Locate the cell with the specified text and output its [X, Y] center coordinate. 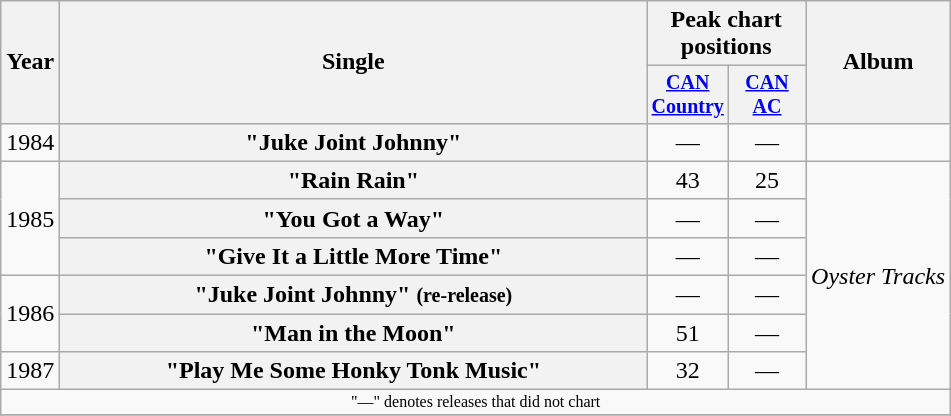
"—" denotes releases that did not chart [476, 402]
"Man in the Moon" [354, 333]
"Rain Rain" [354, 180]
1984 [30, 142]
43 [688, 180]
Single [354, 62]
32 [688, 371]
Year [30, 62]
1986 [30, 314]
Peak chartpositions [726, 34]
1985 [30, 218]
"Play Me Some Honky Tonk Music" [354, 371]
"Give It a Little More Time" [354, 256]
CAN Country [688, 94]
"Juke Joint Johnny" [354, 142]
51 [688, 333]
1987 [30, 371]
Album [878, 62]
Oyster Tracks [878, 275]
"Juke Joint Johnny" (re-release) [354, 295]
25 [768, 180]
"You Got a Way" [354, 218]
CAN AC [768, 94]
